Locate the cell with the specified text and output its (X, Y) center coordinate. 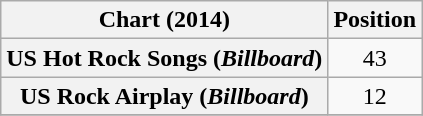
US Rock Airplay (Billboard) (164, 96)
12 (375, 96)
Chart (2014) (164, 20)
43 (375, 58)
Position (375, 20)
US Hot Rock Songs (Billboard) (164, 58)
